Find where the given text appears and provide that cell's center as (x, y) coordinate. 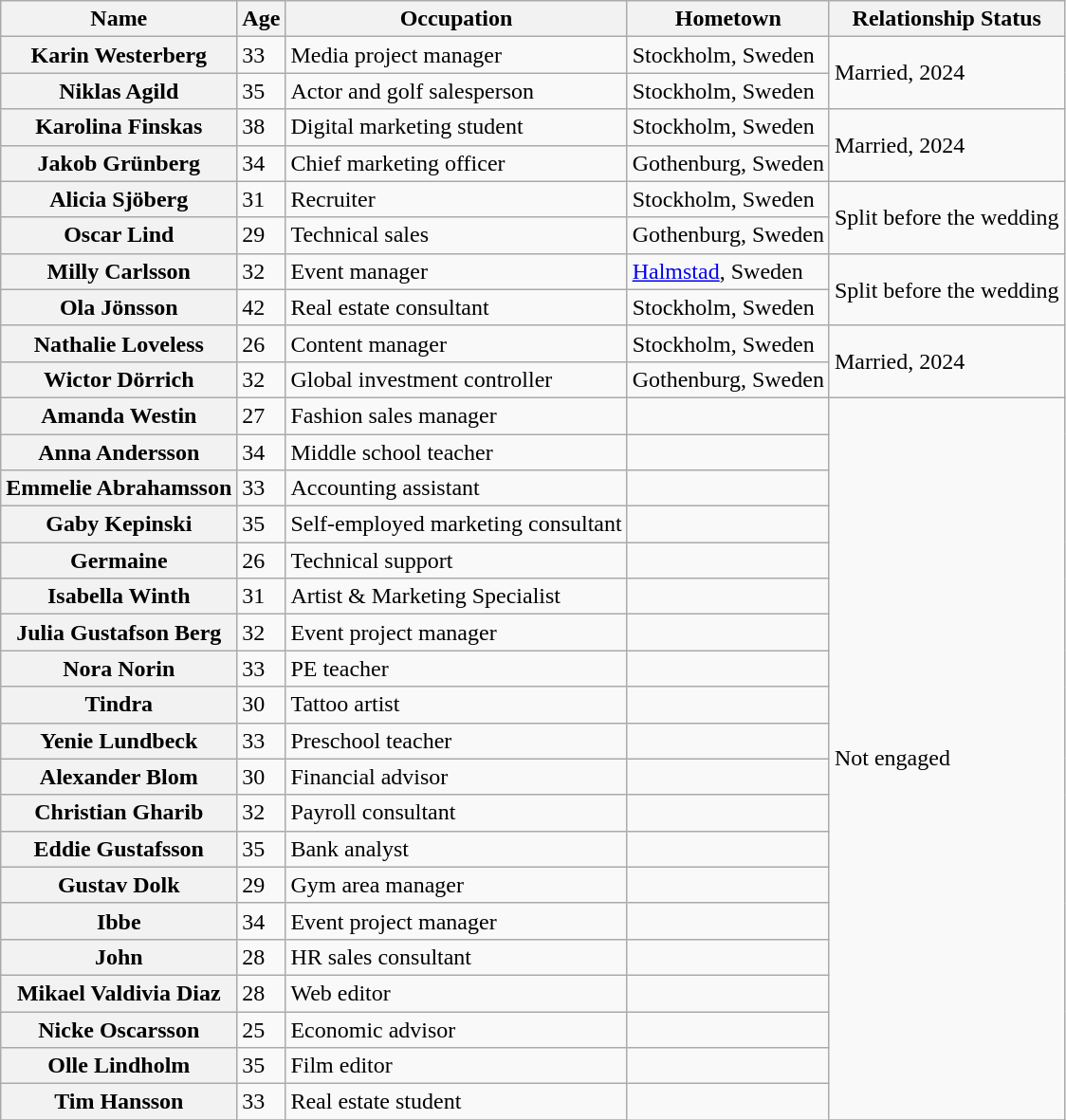
Julia Gustafson Berg (119, 633)
Occupation (456, 19)
Ibbe (119, 921)
Content manager (456, 343)
25 (262, 1029)
Alicia Sjöberg (119, 199)
Milly Carlsson (119, 271)
Tim Hansson (119, 1102)
John (119, 957)
Emmelie Abrahamsson (119, 488)
Alexander Blom (119, 777)
Actor and golf salesperson (456, 91)
Relationship Status (947, 19)
Halmstad, Sweden (728, 271)
Tattoo artist (456, 705)
Accounting assistant (456, 488)
PE teacher (456, 669)
Self-employed marketing consultant (456, 524)
Artist & Marketing Specialist (456, 597)
Oscar Lind (119, 235)
Olle Lindholm (119, 1066)
Isabella Winth (119, 597)
Age (262, 19)
Economic advisor (456, 1029)
Recruiter (456, 199)
42 (262, 307)
Preschool teacher (456, 741)
Christian Gharib (119, 813)
Payroll consultant (456, 813)
Karolina Finskas (119, 127)
Name (119, 19)
Germaine (119, 560)
Global investment controller (456, 379)
Fashion sales manager (456, 415)
HR sales consultant (456, 957)
Karin Westerberg (119, 55)
Digital marketing student (456, 127)
Web editor (456, 993)
Event manager (456, 271)
Chief marketing officer (456, 163)
Gym area manager (456, 885)
Film editor (456, 1066)
Middle school teacher (456, 452)
38 (262, 127)
27 (262, 415)
Tindra (119, 705)
Niklas Agild (119, 91)
Hometown (728, 19)
Gustav Dolk (119, 885)
Nora Norin (119, 669)
Financial advisor (456, 777)
Ola Jönsson (119, 307)
Eddie Gustafsson (119, 849)
Technical support (456, 560)
Gaby Kepinski (119, 524)
Nathalie Loveless (119, 343)
Nicke Oscarsson (119, 1029)
Mikael Valdivia Diaz (119, 993)
Bank analyst (456, 849)
Anna Andersson (119, 452)
Real estate consultant (456, 307)
Amanda Westin (119, 415)
Jakob Grünberg (119, 163)
Not engaged (947, 759)
Yenie Lundbeck (119, 741)
Media project manager (456, 55)
Real estate student (456, 1102)
Wictor Dörrich (119, 379)
Technical sales (456, 235)
